Find where the given text appears and provide that cell's center as [x, y] coordinate. 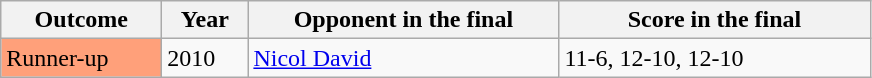
Outcome [82, 20]
Nicol David [404, 58]
Runner-up [82, 58]
11-6, 12-10, 12-10 [714, 58]
Year [205, 20]
2010 [205, 58]
Score in the final [714, 20]
Opponent in the final [404, 20]
